Find where the given text appears and provide that cell's center as (x, y) coordinate. 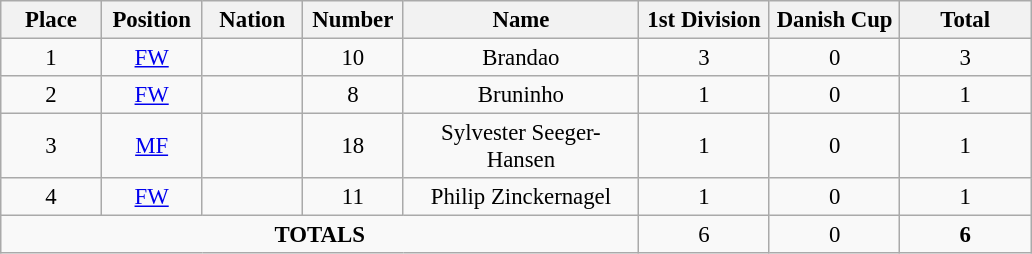
Total (966, 20)
11 (354, 197)
10 (354, 58)
8 (354, 95)
TOTALS (320, 235)
Name (521, 20)
Philip Zinckernagel (521, 197)
Number (354, 20)
Place (52, 20)
Brandao (521, 58)
1st Division (704, 20)
Sylvester Seeger-Hansen (521, 146)
2 (52, 95)
18 (354, 146)
Bruninho (521, 95)
Danish Cup (834, 20)
MF (152, 146)
Position (152, 20)
4 (52, 197)
Nation (252, 20)
